Provide the [X, Y] coordinate of the cell's center where the given text is located.  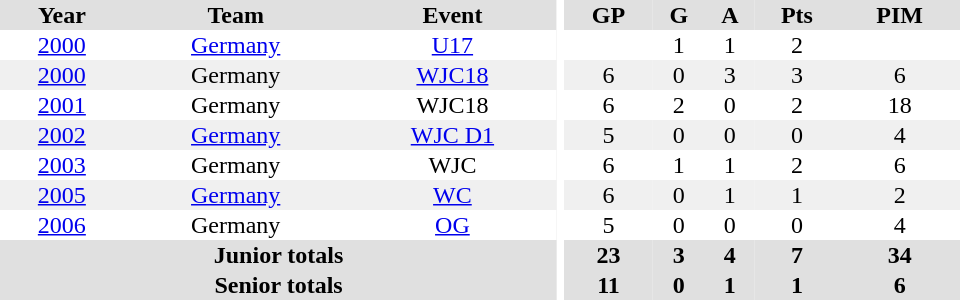
Team [236, 15]
18 [900, 105]
U17 [452, 45]
WJC D1 [452, 135]
Junior totals [278, 255]
GP [608, 15]
11 [608, 285]
2002 [62, 135]
2001 [62, 105]
Senior totals [278, 285]
2005 [62, 195]
WJC [452, 165]
WC [452, 195]
Pts [796, 15]
7 [796, 255]
Event [452, 15]
2006 [62, 225]
Year [62, 15]
OG [452, 225]
G [680, 15]
2003 [62, 165]
A [730, 15]
23 [608, 255]
PIM [900, 15]
34 [900, 255]
